Extract the (X, Y) coordinate from the center of the cell holding the provided text.  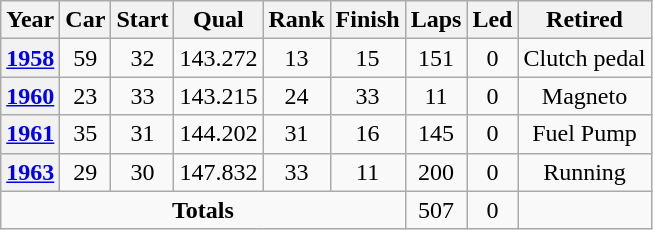
200 (436, 172)
Totals (203, 210)
Led (492, 20)
23 (86, 96)
Laps (436, 20)
32 (142, 58)
Rank (296, 20)
Running (584, 172)
Year (30, 20)
Finish (368, 20)
Start (142, 20)
151 (436, 58)
507 (436, 210)
143.272 (218, 58)
147.832 (218, 172)
Magneto (584, 96)
143.215 (218, 96)
29 (86, 172)
13 (296, 58)
Fuel Pump (584, 134)
16 (368, 134)
15 (368, 58)
Qual (218, 20)
24 (296, 96)
1961 (30, 134)
35 (86, 134)
1963 (30, 172)
145 (436, 134)
30 (142, 172)
1960 (30, 96)
Clutch pedal (584, 58)
144.202 (218, 134)
1958 (30, 58)
Retired (584, 20)
Car (86, 20)
59 (86, 58)
